Determine the (x, y) coordinate at the center of the cell enclosing the given text.  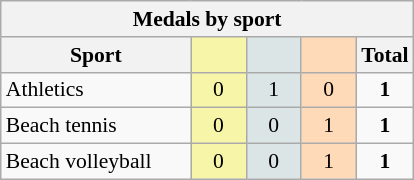
Sport (96, 55)
Beach volleyball (96, 162)
Athletics (96, 90)
Beach tennis (96, 126)
Medals by sport (208, 19)
Total (384, 55)
